Locate the cell with the specified text and output its (x, y) center coordinate. 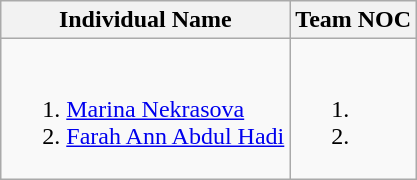
Team NOC (354, 20)
Marina Nekrasova Farah Ann Abdul Hadi (146, 109)
Individual Name (146, 20)
